Return [X, Y] of the center of cell containing provided text 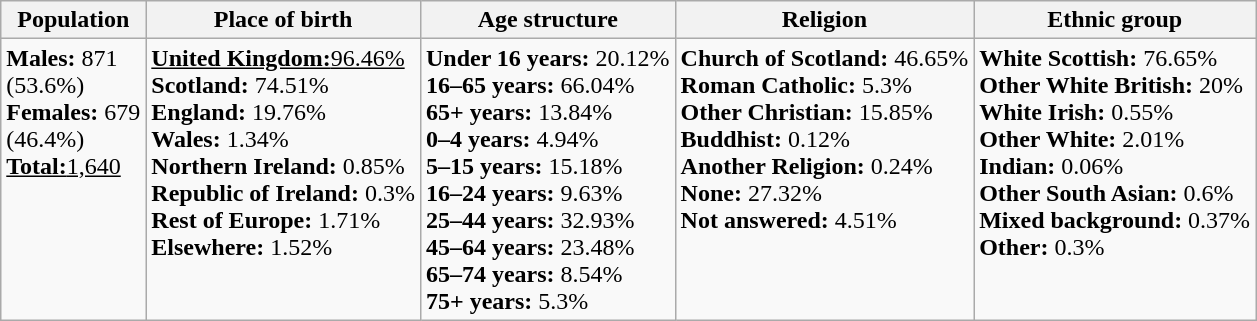
Ethnic group [1115, 20]
Population [74, 20]
Males: 871 (53.6%)Females: 679 (46.4%)Total:1,640 [74, 180]
Church of Scotland: 46.65% Roman Catholic: 5.3% Other Christian: 15.85% Buddhist: 0.12% Another Religion: 0.24% None: 27.32% Not answered: 4.51% [824, 180]
Place of birth [284, 20]
Religion [824, 20]
Age structure [548, 20]
